From the cell containing the given text, extract its center point as [x, y] coordinate. 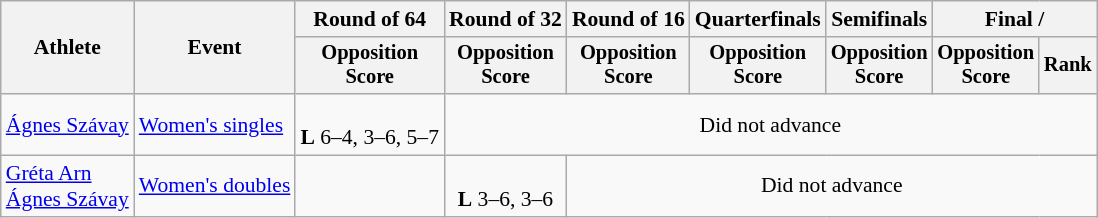
Women's doubles [215, 186]
Semifinals [880, 19]
Event [215, 48]
Round of 16 [628, 19]
Round of 32 [506, 19]
Round of 64 [370, 19]
Quarterfinals [758, 19]
L 3–6, 3–6 [506, 186]
Athlete [68, 48]
Final / [1014, 19]
Ágnes Szávay [68, 124]
Women's singles [215, 124]
L 6–4, 3–6, 5–7 [370, 124]
Gréta ArnÁgnes Szávay [68, 186]
Rank [1068, 66]
